Locate the cell with the specified text and output its [x, y] center coordinate. 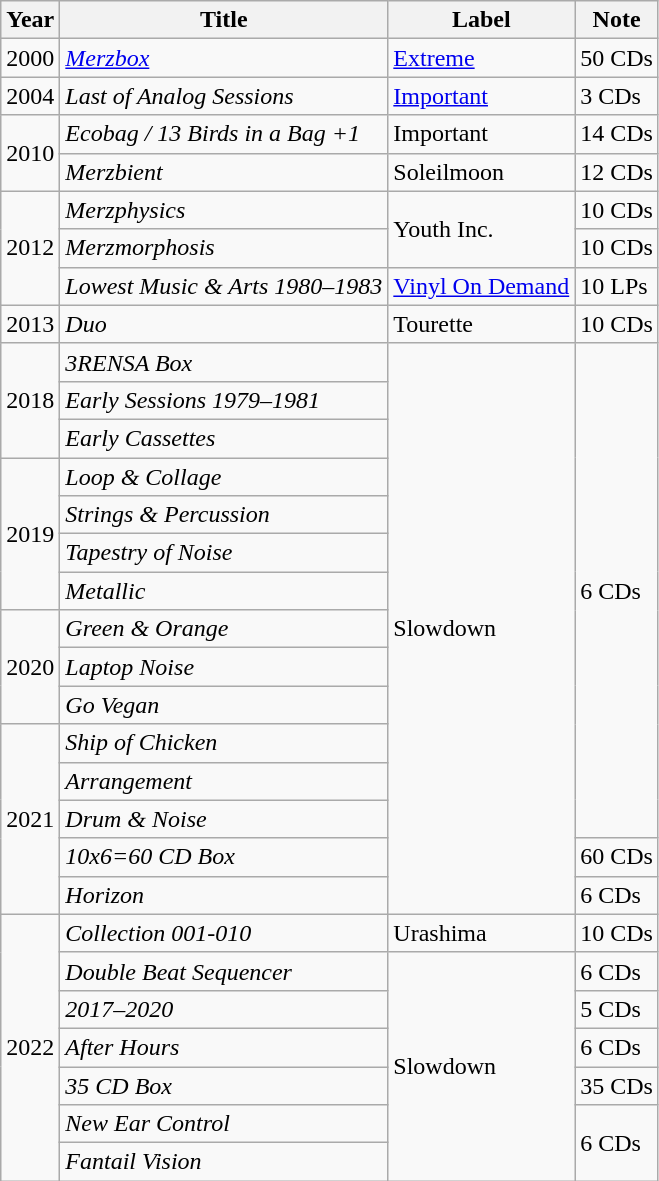
2022 [30, 1047]
2010 [30, 153]
Soleilmoon [482, 172]
New Ear Control [224, 1124]
2004 [30, 96]
Strings & Percussion [224, 515]
3 CDs [617, 96]
Metallic [224, 591]
10 LPs [617, 286]
Fantail Vision [224, 1162]
Merzmorphosis [224, 248]
Youth Inc. [482, 229]
Year [30, 20]
Collection 001-010 [224, 933]
After Hours [224, 1047]
Laptop Noise [224, 667]
2000 [30, 58]
2019 [30, 534]
3RENSA Box [224, 362]
Drum & Noise [224, 819]
5 CDs [617, 1009]
Lowest Music & Arts 1980–1983 [224, 286]
Extreme [482, 58]
Horizon [224, 895]
Merzphysics [224, 210]
Merzbox [224, 58]
Note [617, 20]
Early Sessions 1979–1981 [224, 400]
Double Beat Sequencer [224, 971]
12 CDs [617, 172]
Merzbient [224, 172]
Tourette [482, 324]
14 CDs [617, 134]
Ecobag / 13 Birds in a Bag +1 [224, 134]
50 CDs [617, 58]
2020 [30, 667]
Tapestry of Noise [224, 553]
2021 [30, 819]
Last of Analog Sessions [224, 96]
Label [482, 20]
10x6=60 CD Box [224, 857]
Early Cassettes [224, 438]
Go Vegan [224, 705]
Vinyl On Demand [482, 286]
2013 [30, 324]
2012 [30, 248]
Green & Orange [224, 629]
Duo [224, 324]
Arrangement [224, 781]
2017–2020 [224, 1009]
60 CDs [617, 857]
2018 [30, 400]
Urashima [482, 933]
Loop & Collage [224, 477]
Title [224, 20]
35 CD Box [224, 1085]
Ship of Chicken [224, 743]
35 CDs [617, 1085]
